Find where the given text appears and provide that cell's center as [X, Y] coordinate. 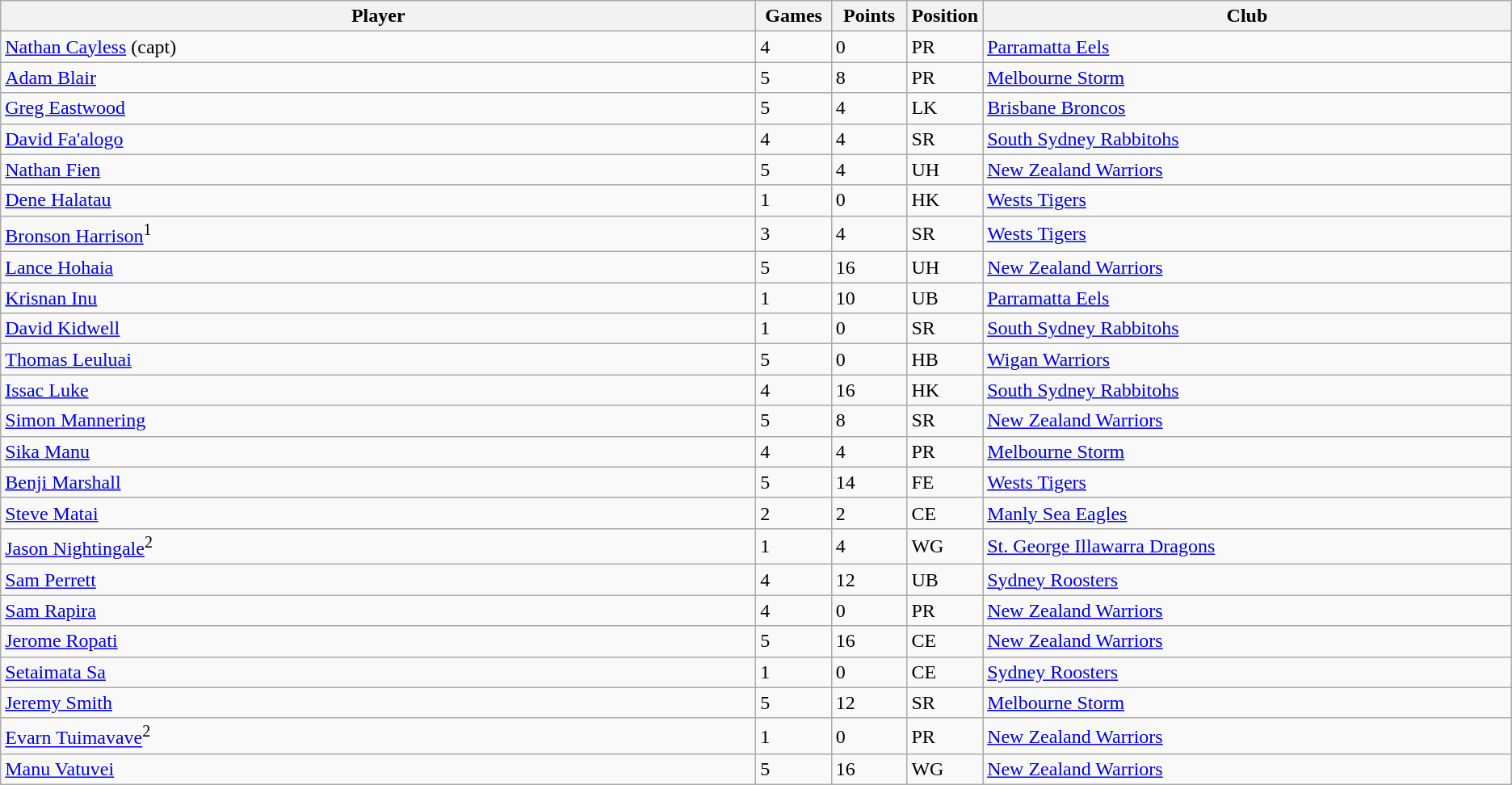
Nathan Fien [378, 170]
Krisnan Inu [378, 298]
Issac Luke [378, 390]
Manu Vatuvei [378, 770]
Evarn Tuimavave2 [378, 737]
Points [869, 16]
Jason Nightingale2 [378, 546]
Player [378, 16]
Manly Sea Eagles [1247, 513]
3 [794, 234]
LK [945, 108]
FE [945, 482]
David Kidwell [378, 329]
Bronson Harrison1 [378, 234]
Lance Hohaia [378, 267]
Adam Blair [378, 78]
Jeremy Smith [378, 703]
Thomas Leuluai [378, 359]
Brisbane Broncos [1247, 108]
Setaimata Sa [378, 672]
HB [945, 359]
Position [945, 16]
Sam Rapira [378, 611]
Steve Matai [378, 513]
10 [869, 298]
David Fa'alogo [378, 139]
Dene Halatau [378, 200]
Sam Perrett [378, 580]
Greg Eastwood [378, 108]
Club [1247, 16]
Sika Manu [378, 451]
Simon Mannering [378, 421]
Nathan Cayless (capt) [378, 47]
Jerome Ropati [378, 641]
St. George Illawarra Dragons [1247, 546]
Wigan Warriors [1247, 359]
Games [794, 16]
Benji Marshall [378, 482]
14 [869, 482]
